Return the (x, y) coordinate for the center point of the cell that contains the specified text.  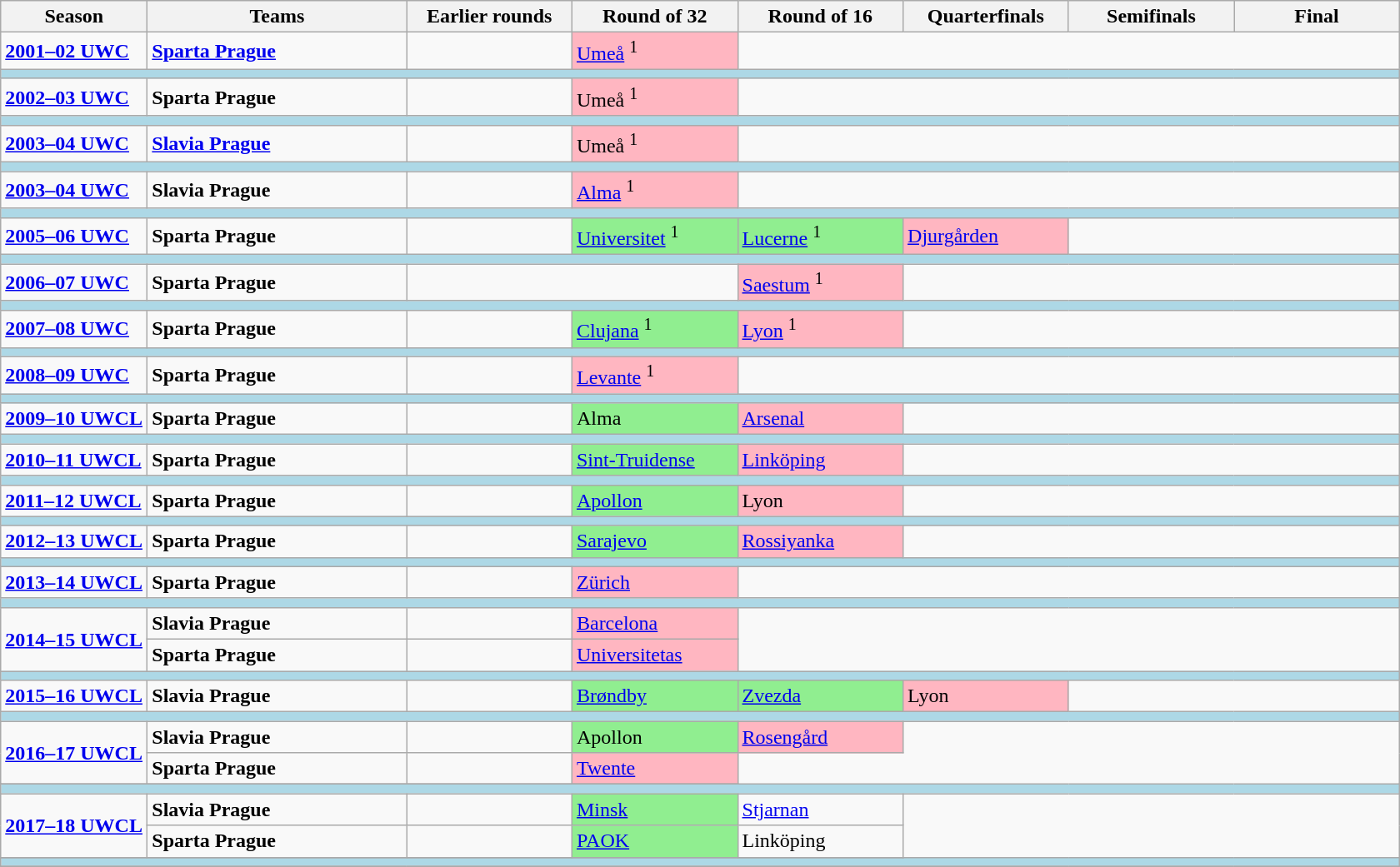
Sint-Truidense (655, 460)
Season (74, 17)
Lyon 1 (820, 330)
Round of 32 (655, 17)
Quarterfinals (987, 17)
2007–08 UWC (74, 330)
2015–16 UWCL (74, 696)
Universitetas (655, 655)
Teams (277, 17)
Clujana 1 (655, 330)
Stjarnan (820, 810)
Zürich (655, 582)
2005–06 UWC (74, 237)
2002–03 UWC (74, 97)
2013–14 UWCL (74, 582)
Sarajevo (655, 541)
Round of 16 (820, 17)
2008–09 UWC (74, 375)
Earlier rounds (490, 17)
2001–02 UWC (74, 52)
Minsk (655, 810)
Alma (655, 419)
2009–10 UWCL (74, 419)
Brøndby (655, 696)
2017–18 UWCL (74, 825)
Rossiyanka (820, 541)
Lucerne 1 (820, 237)
2014–15 UWCL (74, 639)
Arsenal (820, 419)
Zvezda (820, 696)
Djurgården (987, 237)
2016–17 UWCL (74, 753)
Twente (655, 769)
Semifinals (1152, 17)
2010–11 UWCL (74, 460)
Final (1317, 17)
Universitet 1 (655, 237)
Saestum 1 (820, 283)
2006–07 UWC (74, 283)
Rosengård (820, 737)
PAOK (655, 841)
Alma 1 (655, 190)
Barcelona (655, 623)
2012–13 UWCL (74, 541)
2011–12 UWCL (74, 501)
Levante 1 (655, 375)
